For the text-containing cell, return its midpoint in [x, y] coordinate format. 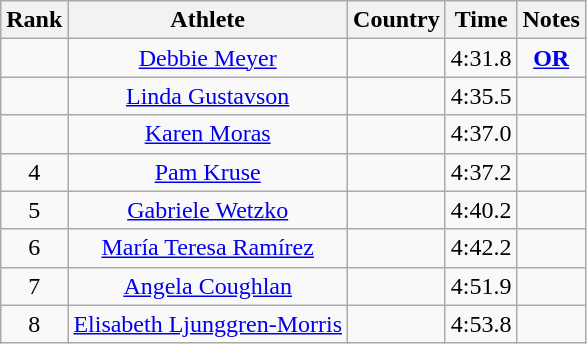
4:37.0 [481, 134]
4:53.8 [481, 324]
Gabriele Wetzko [208, 210]
8 [34, 324]
María Teresa Ramírez [208, 248]
Country [397, 20]
7 [34, 286]
4:35.5 [481, 96]
Linda Gustavson [208, 96]
4:40.2 [481, 210]
Elisabeth Ljunggren-Morris [208, 324]
4 [34, 172]
Karen Moras [208, 134]
Debbie Meyer [208, 58]
Notes [551, 20]
Angela Coughlan [208, 286]
Pam Kruse [208, 172]
4:37.2 [481, 172]
5 [34, 210]
6 [34, 248]
Time [481, 20]
4:51.9 [481, 286]
4:42.2 [481, 248]
OR [551, 58]
4:31.8 [481, 58]
Rank [34, 20]
Athlete [208, 20]
